Return the (x, y) coordinate for the center point of the cell that contains the specified text.  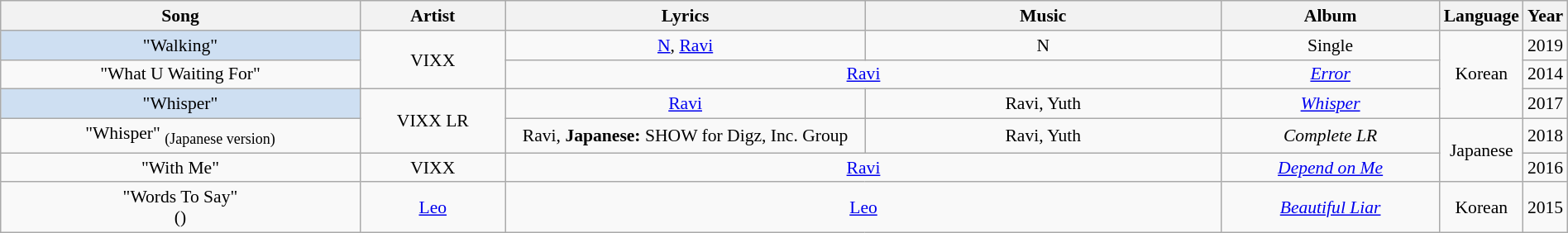
Japanese (1482, 150)
Single (1331, 45)
Artist (433, 16)
2014 (1545, 74)
Depend on Me (1331, 168)
2016 (1545, 168)
2015 (1545, 207)
Album (1331, 16)
Music (1044, 16)
2018 (1545, 136)
Error (1331, 74)
"With Me" (180, 168)
Complete LR (1331, 136)
"Whisper" (Japanese version) (180, 136)
Whisper (1331, 104)
Lyrics (685, 16)
N (1044, 45)
Song (180, 16)
VIXX LR (433, 121)
2019 (1545, 45)
Language (1482, 16)
Year (1545, 16)
Ravi, Japanese: SHOW for Digz, Inc. Group (685, 136)
"What U Waiting For" (180, 74)
"Words To Say"() (180, 207)
2017 (1545, 104)
N, Ravi (685, 45)
"Whisper" (180, 104)
"Walking" (180, 45)
Beautiful Liar (1331, 207)
